Pinpoint the cell where the given text exists, returning its (x, y) midpoint coordinate. 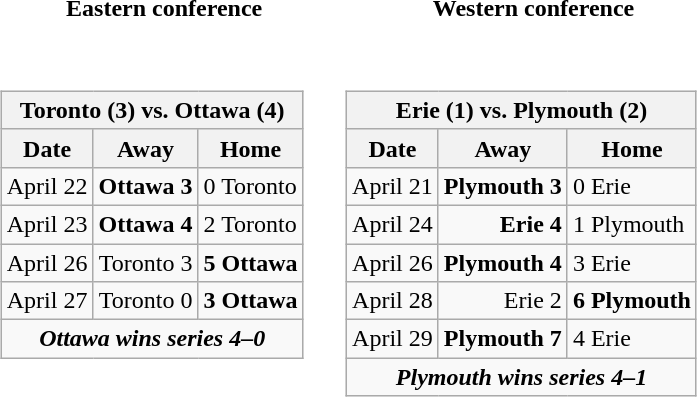
3 Erie (632, 263)
Erie 2 (502, 301)
2 Toronto (250, 224)
Plymouth 4 (502, 263)
Ottawa 3 (146, 186)
3 Ottawa (250, 301)
Erie 4 (502, 224)
0 Toronto (250, 186)
April 21 (393, 186)
Plymouth 3 (502, 186)
April 22 (47, 186)
Plymouth wins series 4–1 (522, 377)
Erie (1) vs. Plymouth (2) (522, 110)
April 28 (393, 301)
6 Plymouth (632, 301)
1 Plymouth (632, 224)
April 29 (393, 339)
April 23 (47, 224)
Plymouth 7 (502, 339)
Toronto 0 (146, 301)
April 24 (393, 224)
5 Ottawa (250, 263)
Toronto 3 (146, 263)
4 Erie (632, 339)
Ottawa 4 (146, 224)
April 27 (47, 301)
0 Erie (632, 186)
Toronto (3) vs. Ottawa (4) (152, 110)
Ottawa wins series 4–0 (152, 339)
